Return [X, Y] of the center of cell containing provided text 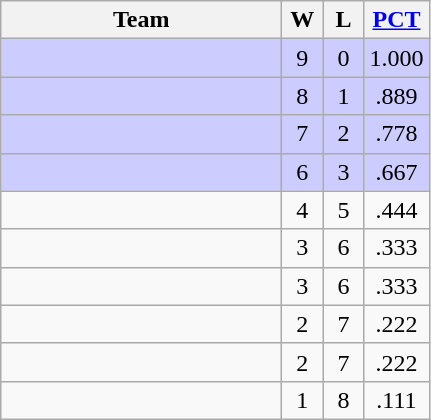
4 [302, 210]
.889 [396, 96]
.111 [396, 400]
1.000 [396, 58]
5 [344, 210]
W [302, 20]
Team [142, 20]
.444 [396, 210]
.667 [396, 172]
PCT [396, 20]
0 [344, 58]
L [344, 20]
9 [302, 58]
.778 [396, 134]
